Extract the (X, Y) coordinate from the center of the cell holding the provided text.  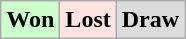
Lost (88, 20)
Draw (150, 20)
Won (30, 20)
